Find where the given text appears and provide that cell's center as (X, Y) coordinate. 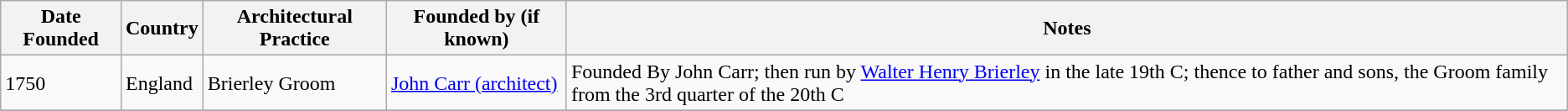
Architectural Practice (295, 29)
1750 (61, 82)
Date Founded (61, 29)
John Carr (architect) (476, 82)
England (162, 82)
Notes (1067, 29)
Brierley Groom (295, 82)
Founded by (if known) (476, 29)
Country (162, 29)
